Output the (X, Y) coordinate of the center of the cell containing the given text.  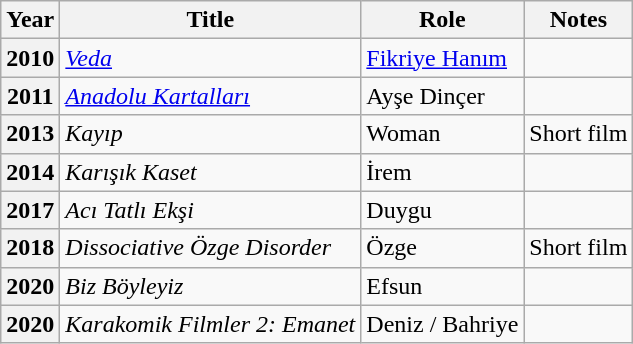
Acı Tatlı Ekşi (210, 210)
Biz Böyleyiz (210, 286)
2013 (30, 134)
Ayşe Dinçer (442, 96)
2017 (30, 210)
Year (30, 20)
Role (442, 20)
Karakomik Filmler 2: Emanet (210, 324)
İrem (442, 172)
Deniz / Bahriye (442, 324)
Fikriye Hanım (442, 58)
Efsun (442, 286)
Anadolu Kartalları (210, 96)
2011 (30, 96)
Duygu (442, 210)
Veda (210, 58)
Dissociative Özge Disorder (210, 248)
Karışık Kaset (210, 172)
2018 (30, 248)
Kayıp (210, 134)
Notes (578, 20)
Title (210, 20)
Woman (442, 134)
2010 (30, 58)
2014 (30, 172)
Özge (442, 248)
